Locate the cell with the specified text and output its [X, Y] center coordinate. 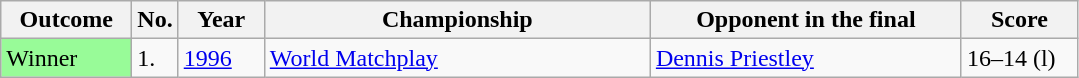
1. [155, 58]
1996 [221, 58]
16–14 (l) [1019, 58]
Championship [457, 20]
Opponent in the final [806, 20]
World Matchplay [457, 58]
Outcome [66, 20]
Winner [66, 58]
Score [1019, 20]
No. [155, 20]
Year [221, 20]
Dennis Priestley [806, 58]
